Return (x, y) of the center of cell containing provided text 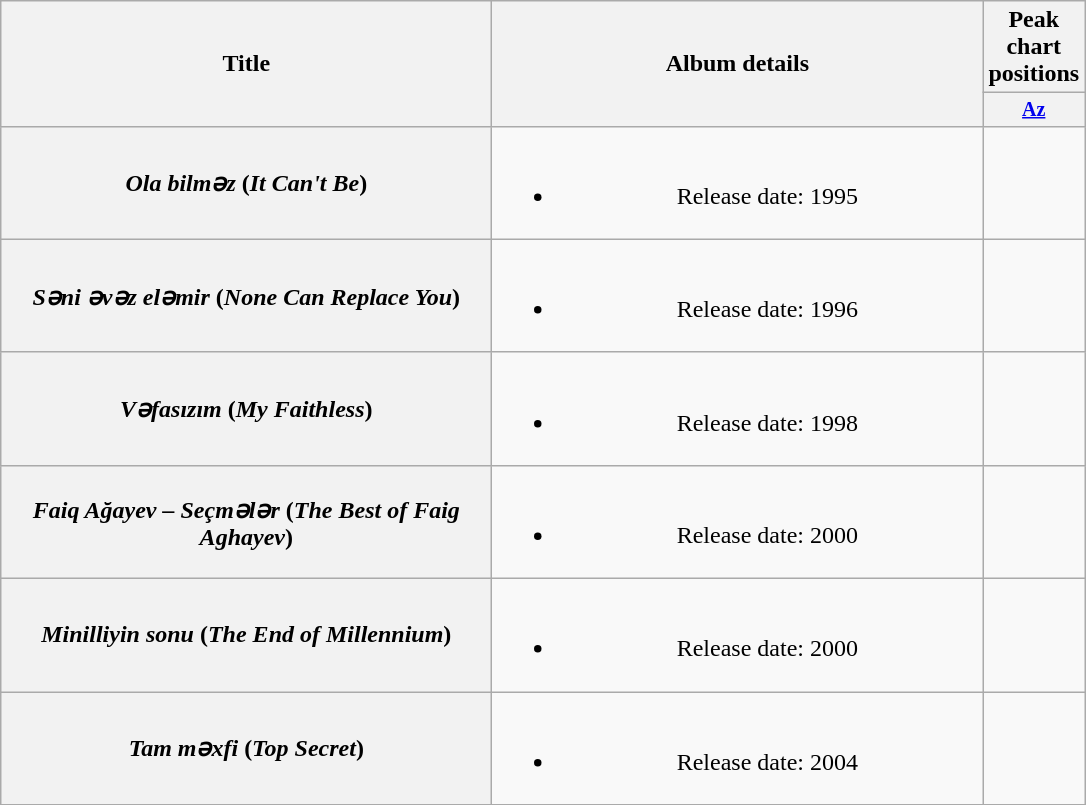
Release date: 1995 (738, 182)
Peak chartpositions (1034, 47)
Ola bilməz (It Can't Be) (246, 182)
Release date: 1998 (738, 408)
Title (246, 64)
Release date: 2004 (738, 748)
Minilliyin sonu (The End of Millennium) (246, 636)
Vəfasızım (My Faithless) (246, 408)
Az (1034, 110)
Album details (738, 64)
Release date: 1996 (738, 296)
Tam məxfi (Top Secret) (246, 748)
Səni əvəz eləmir (None Can Replace You) (246, 296)
Faiq Ağayev – Seçmələr (The Best of Faig Aghayev) (246, 522)
